Determine the (x, y) coordinate at the center of the cell enclosing the given text.  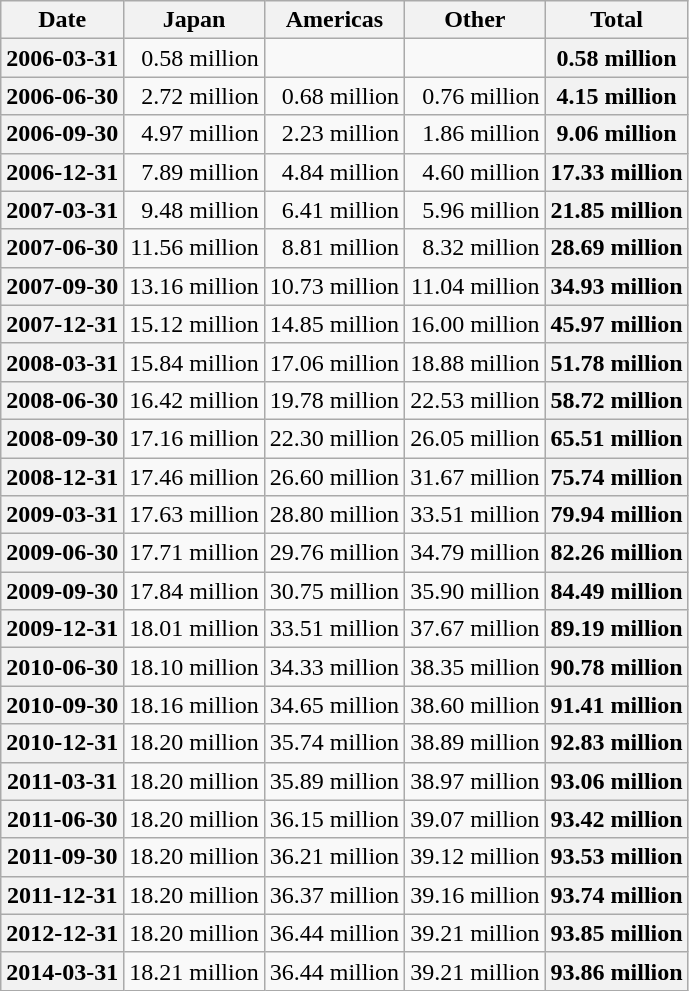
39.12 million (475, 857)
5.96 million (475, 210)
2009-06-30 (62, 553)
93.86 million (616, 971)
82.26 million (616, 553)
26.60 million (334, 477)
39.16 million (475, 895)
2011-12-31 (62, 895)
2007-03-31 (62, 210)
39.07 million (475, 819)
89.19 million (616, 629)
4.84 million (334, 172)
91.41 million (616, 705)
29.76 million (334, 553)
6.41 million (334, 210)
2006-09-30 (62, 134)
79.94 million (616, 515)
2007-06-30 (62, 248)
38.35 million (475, 667)
93.53 million (616, 857)
17.84 million (194, 591)
35.74 million (334, 743)
2006-06-30 (62, 96)
22.53 million (475, 400)
16.00 million (475, 324)
Total (616, 20)
4.97 million (194, 134)
2009-12-31 (62, 629)
Americas (334, 20)
17.16 million (194, 438)
16.42 million (194, 400)
75.74 million (616, 477)
51.78 million (616, 362)
18.16 million (194, 705)
2014-03-31 (62, 971)
35.90 million (475, 591)
90.78 million (616, 667)
2009-03-31 (62, 515)
2.72 million (194, 96)
2009-09-30 (62, 591)
11.04 million (475, 286)
36.37 million (334, 895)
30.75 million (334, 591)
0.68 million (334, 96)
45.97 million (616, 324)
17.63 million (194, 515)
38.89 million (475, 743)
38.97 million (475, 781)
93.85 million (616, 933)
9.48 million (194, 210)
2008-09-30 (62, 438)
34.65 million (334, 705)
34.33 million (334, 667)
4.60 million (475, 172)
92.83 million (616, 743)
2008-03-31 (62, 362)
18.88 million (475, 362)
13.16 million (194, 286)
22.30 million (334, 438)
0.76 million (475, 96)
19.78 million (334, 400)
37.67 million (475, 629)
2011-03-31 (62, 781)
18.21 million (194, 971)
8.32 million (475, 248)
18.01 million (194, 629)
10.73 million (334, 286)
26.05 million (475, 438)
84.49 million (616, 591)
2010-12-31 (62, 743)
11.56 million (194, 248)
2008-06-30 (62, 400)
2010-06-30 (62, 667)
34.93 million (616, 286)
93.06 million (616, 781)
15.84 million (194, 362)
2010-09-30 (62, 705)
2011-09-30 (62, 857)
17.06 million (334, 362)
93.42 million (616, 819)
34.79 million (475, 553)
7.89 million (194, 172)
58.72 million (616, 400)
28.80 million (334, 515)
35.89 million (334, 781)
2006-03-31 (62, 58)
1.86 million (475, 134)
18.10 million (194, 667)
17.71 million (194, 553)
4.15 million (616, 96)
14.85 million (334, 324)
17.46 million (194, 477)
65.51 million (616, 438)
Japan (194, 20)
36.21 million (334, 857)
38.60 million (475, 705)
36.15 million (334, 819)
9.06 million (616, 134)
31.67 million (475, 477)
17.33 million (616, 172)
2007-09-30 (62, 286)
93.74 million (616, 895)
Other (475, 20)
28.69 million (616, 248)
2006-12-31 (62, 172)
2008-12-31 (62, 477)
8.81 million (334, 248)
15.12 million (194, 324)
2007-12-31 (62, 324)
2011-06-30 (62, 819)
2.23 million (334, 134)
21.85 million (616, 210)
2012-12-31 (62, 933)
Date (62, 20)
